Pinpoint the cell where the given text exists, returning its (x, y) midpoint coordinate. 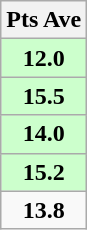
13.8 (44, 210)
Pts Ave (44, 20)
15.2 (44, 172)
14.0 (44, 134)
15.5 (44, 96)
12.0 (44, 58)
